Provide the [x, y] coordinate of the cell's center where the given text is located.  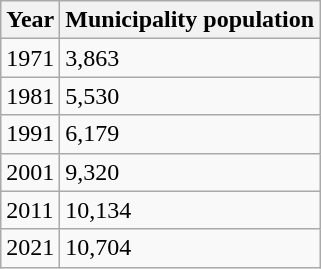
Municipality population [190, 20]
2001 [30, 172]
5,530 [190, 96]
1971 [30, 58]
10,134 [190, 210]
2011 [30, 210]
10,704 [190, 248]
1991 [30, 134]
1981 [30, 96]
Year [30, 20]
2021 [30, 248]
3,863 [190, 58]
6,179 [190, 134]
9,320 [190, 172]
